Provide the (X, Y) coordinate of the cell's center where the given text is located.  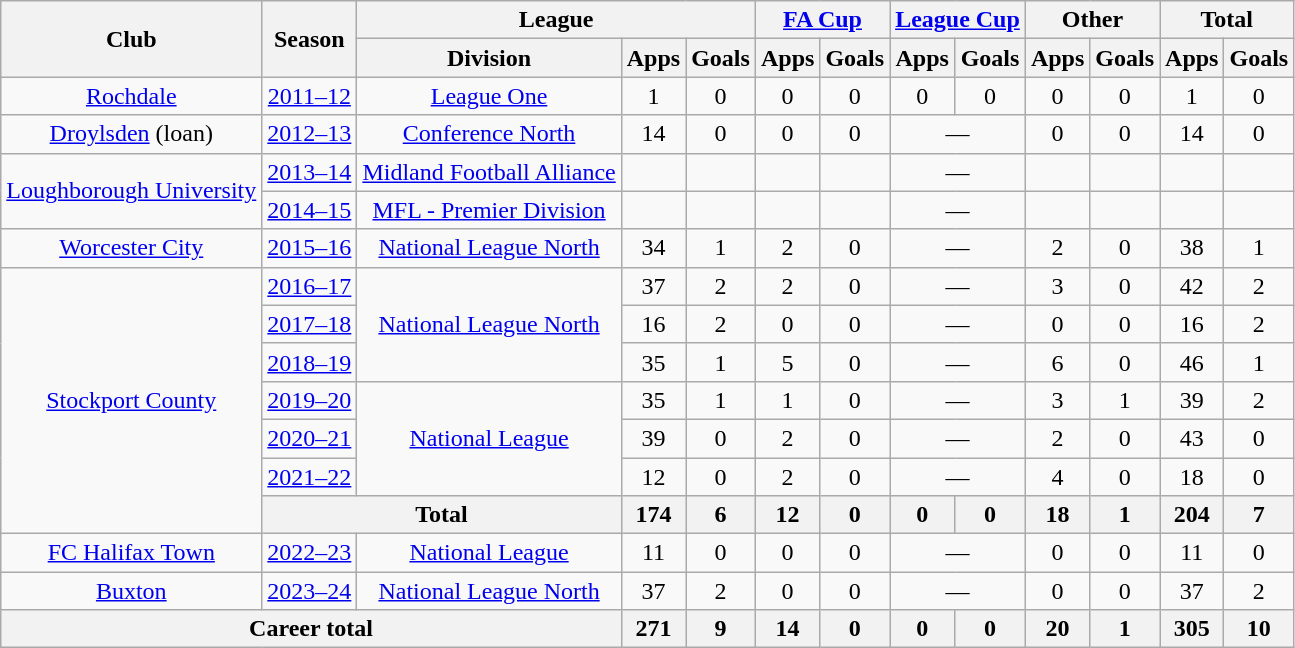
Rochdale (132, 96)
Droylsden (loan) (132, 134)
7 (1259, 515)
Midland Football Alliance (489, 172)
2020–21 (310, 438)
FA Cup (822, 20)
4 (1057, 477)
2019–20 (310, 400)
Buxton (132, 591)
9 (721, 629)
2012–13 (310, 134)
Division (489, 58)
2014–15 (310, 210)
43 (1192, 438)
Conference North (489, 134)
MFL - Premier Division (489, 210)
2023–24 (310, 591)
Season (310, 39)
174 (653, 515)
FC Halifax Town (132, 553)
2021–22 (310, 477)
10 (1259, 629)
2015–16 (310, 248)
34 (653, 248)
2022–23 (310, 553)
League (556, 20)
League Cup (958, 20)
5 (787, 362)
2011–12 (310, 96)
2017–18 (310, 324)
Club (132, 39)
271 (653, 629)
42 (1192, 286)
204 (1192, 515)
46 (1192, 362)
League One (489, 96)
Stockport County (132, 400)
20 (1057, 629)
305 (1192, 629)
Worcester City (132, 248)
Career total (311, 629)
Loughborough University (132, 191)
Other (1092, 20)
2013–14 (310, 172)
38 (1192, 248)
2016–17 (310, 286)
2018–19 (310, 362)
